From the cell containing the given text, extract its center point as (x, y) coordinate. 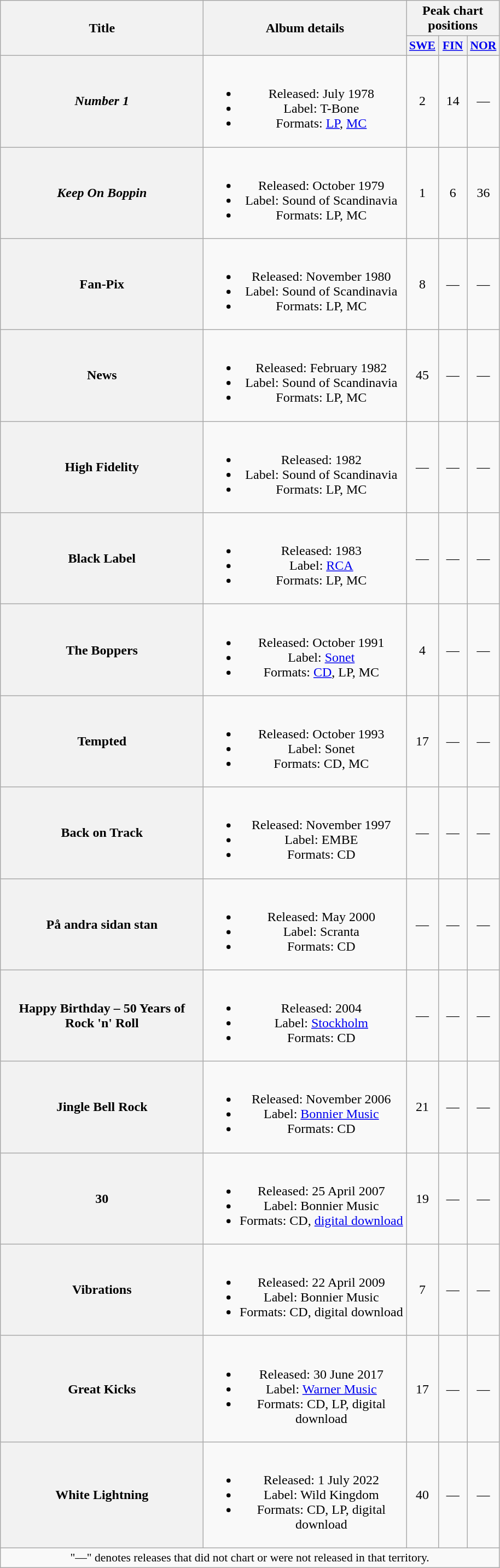
Released: 2004Label: StockholmFormats: CD (305, 1016)
Released: November 1980Label: Sound of ScandinaviaFormats: LP, MC (305, 285)
19 (422, 1199)
Vibrations (102, 1289)
Black Label (102, 558)
Released: October 1979Label: Sound of ScandinaviaFormats: LP, MC (305, 193)
Fan-Pix (102, 285)
Released: 25 April 2007Label: Bonnier MusicFormats: CD, digital download (305, 1199)
Released: 1983Label: RCAFormats: LP, MC (305, 558)
Happy Birthday – 50 Years of Rock 'n' Roll (102, 1016)
News (102, 375)
The Boppers (102, 650)
14 (453, 101)
Released: 22 April 2009Label: Bonnier MusicFormats: CD, digital download (305, 1289)
Released: July 1978Label: T-BoneFormats: LP, MC (305, 101)
Title (102, 28)
White Lightning (102, 1495)
High Fidelity (102, 467)
8 (422, 285)
Released: October 1993Label: SonetFormats: CD, MC (305, 741)
Released: 1 July 2022Label: Wild KingdomFormats: CD, LP, digital download (305, 1495)
1 (422, 193)
6 (453, 193)
Great Kicks (102, 1388)
Peak chart positions (453, 19)
På andra sidan stan (102, 924)
"—" denotes releases that did not chart or were not released in that territory. (250, 1558)
SWE (422, 46)
Released: October 1991Label: SonetFormats: CD, LP, MC (305, 650)
FIN (453, 46)
Jingle Bell Rock (102, 1107)
Released: 1982Label: Sound of ScandinaviaFormats: LP, MC (305, 467)
40 (422, 1495)
45 (422, 375)
30 (102, 1199)
Tempted (102, 741)
21 (422, 1107)
7 (422, 1289)
2 (422, 101)
Released: 30 June 2017Label: Warner MusicFormats: CD, LP, digital download (305, 1388)
Released: November 2006Label: Bonnier MusicFormats: CD (305, 1107)
Released: May 2000Label: ScrantaFormats: CD (305, 924)
Back on Track (102, 833)
Keep On Boppin (102, 193)
Released: November 1997Label: EMBEFormats: CD (305, 833)
NOR (483, 46)
Number 1 (102, 101)
36 (483, 193)
4 (422, 650)
Released: February 1982Label: Sound of ScandinaviaFormats: LP, MC (305, 375)
Album details (305, 28)
